Provide the [X, Y] coordinate of the cell's center where the given text is located.  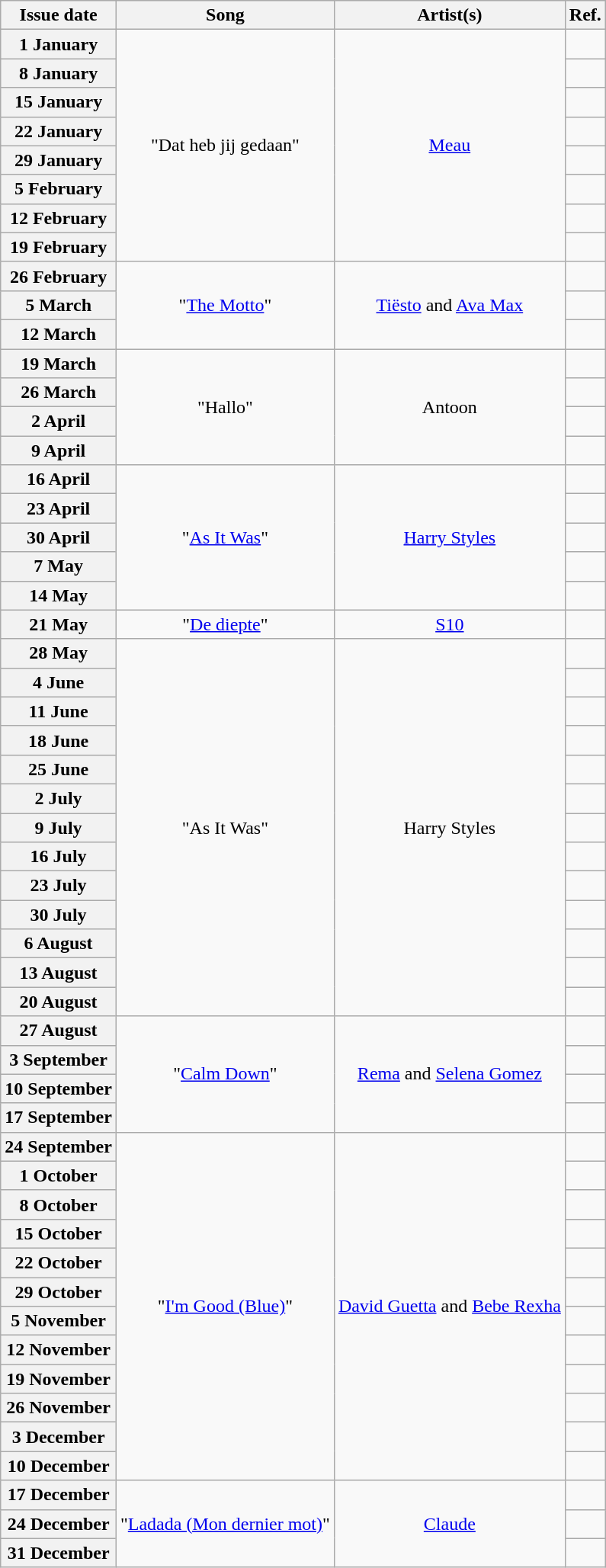
14 May [59, 595]
4 June [59, 682]
20 August [59, 1002]
Rema and Selena Gomez [450, 1074]
26 November [59, 1408]
17 September [59, 1117]
"Hallo" [225, 407]
1 January [59, 44]
22 October [59, 1262]
27 August [59, 1031]
15 January [59, 102]
5 March [59, 305]
26 March [59, 393]
2 April [59, 422]
David Guetta and Bebe Rexha [450, 1307]
30 April [59, 537]
9 April [59, 451]
"Ladada (Mon dernier mot)" [225, 1524]
30 July [59, 915]
19 March [59, 364]
5 November [59, 1321]
16 April [59, 479]
16 July [59, 857]
11 June [59, 711]
Tiësto and Ava Max [450, 305]
Song [225, 15]
1 October [59, 1175]
6 August [59, 944]
24 September [59, 1146]
26 February [59, 276]
12 February [59, 218]
"Dat heb jij gedaan" [225, 146]
Issue date [59, 15]
"De diepte" [225, 624]
Claude [450, 1524]
12 March [59, 334]
8 October [59, 1204]
2 July [59, 798]
7 May [59, 566]
23 July [59, 886]
"Calm Down" [225, 1074]
"The Motto" [225, 305]
18 June [59, 740]
22 January [59, 131]
"I'm Good (Blue)" [225, 1307]
3 September [59, 1060]
19 November [59, 1379]
S10 [450, 624]
19 February [59, 247]
Artist(s) [450, 15]
29 January [59, 160]
24 December [59, 1524]
Meau [450, 146]
25 June [59, 769]
8 January [59, 73]
15 October [59, 1233]
17 December [59, 1495]
21 May [59, 624]
10 December [59, 1466]
31 December [59, 1553]
Ref. [585, 15]
23 April [59, 508]
10 September [59, 1089]
12 November [59, 1350]
3 December [59, 1437]
29 October [59, 1292]
5 February [59, 189]
28 May [59, 653]
13 August [59, 973]
9 July [59, 827]
Antoon [450, 407]
